Pinpoint the cell where the given text exists, returning its [X, Y] midpoint coordinate. 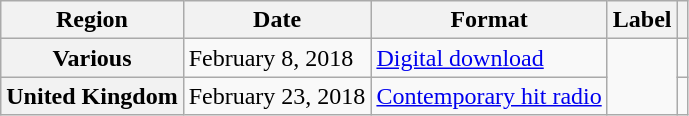
February 8, 2018 [277, 58]
Contemporary hit radio [489, 96]
February 23, 2018 [277, 96]
Region [92, 20]
Date [277, 20]
Label [642, 20]
Format [489, 20]
Various [92, 58]
Digital download [489, 58]
United Kingdom [92, 96]
